For the text-containing cell, return its midpoint in (X, Y) coordinate format. 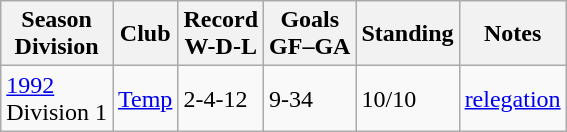
GoalsGF–GA (310, 34)
2-4-12 (221, 98)
relegation (512, 98)
Notes (512, 34)
Standing (408, 34)
Club (144, 34)
9-34 (310, 98)
Temp (144, 98)
SeasonDivision (57, 34)
1992Division 1 (57, 98)
10/10 (408, 98)
RecordW-D-L (221, 34)
